Provide the (x, y) coordinate of the cell's center where the given text is located.  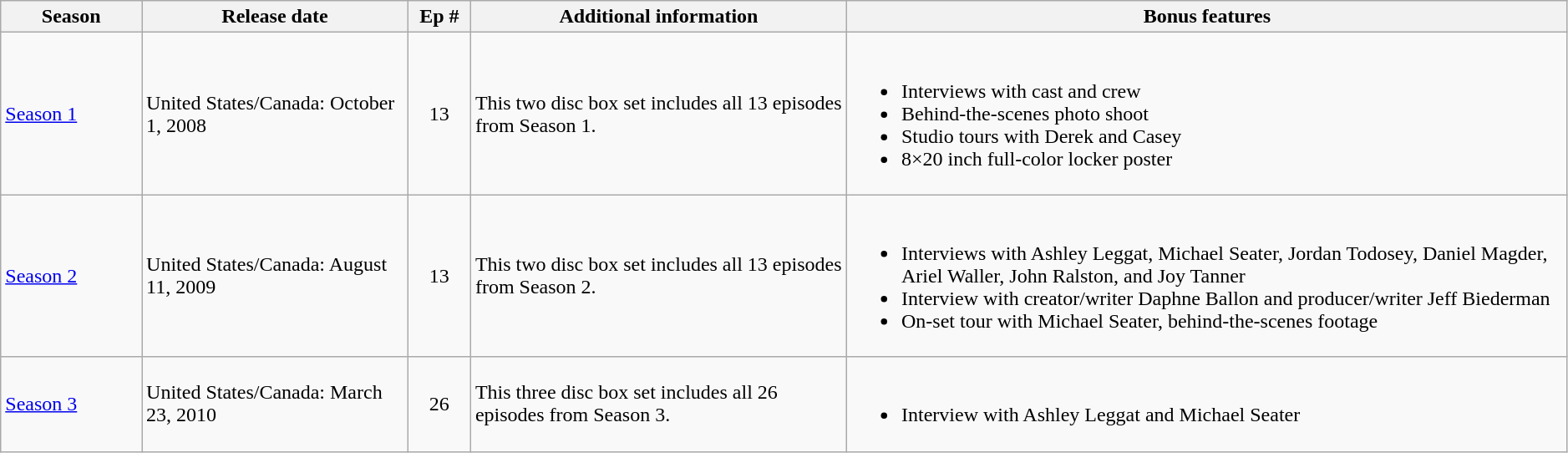
Season 2 (72, 276)
Bonus features (1206, 17)
This two disc box set includes all 13 episodes from Season 1. (658, 114)
United States/Canada: August 11, 2009 (276, 276)
This two disc box set includes all 13 episodes from Season 2. (658, 276)
26 (439, 405)
Interview with Ashley Leggat and Michael Seater (1206, 405)
Additional information (658, 17)
United States/Canada: October 1, 2008 (276, 114)
Season (72, 17)
United States/Canada: March 23, 2010 (276, 405)
Season 1 (72, 114)
Release date (276, 17)
Interviews with cast and crewBehind-the-scenes photo shootStudio tours with Derek and Casey8×20 inch full-color locker poster (1206, 114)
This three disc box set includes all 26 episodes from Season 3. (658, 405)
Season 3 (72, 405)
Ep # (439, 17)
